For the text-containing cell, return its midpoint in (x, y) coordinate format. 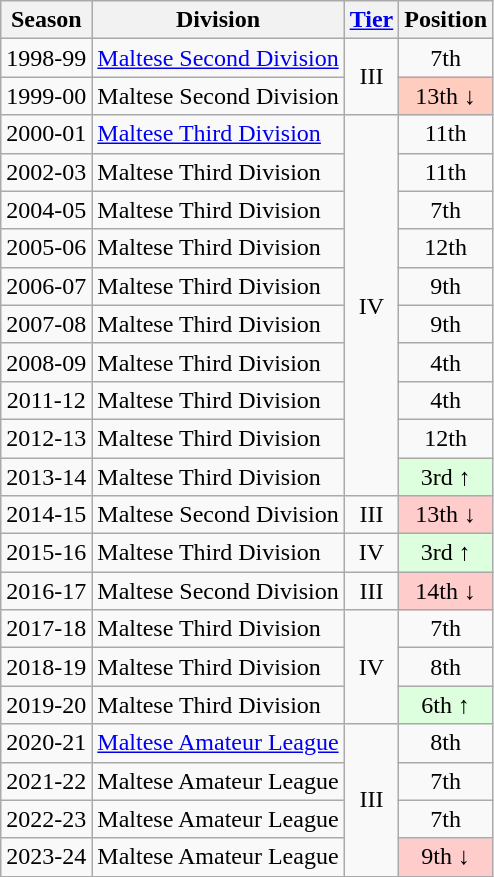
Season (46, 20)
2017-18 (46, 629)
Tier (372, 20)
2015-16 (46, 553)
2000-01 (46, 134)
9th ↓ (446, 857)
Division (218, 20)
2021-22 (46, 781)
2004-05 (46, 210)
2011-12 (46, 400)
2013-14 (46, 477)
6th ↑ (446, 705)
2008-09 (46, 362)
1999-00 (46, 96)
2016-17 (46, 591)
2002-03 (46, 172)
2023-24 (46, 857)
2014-15 (46, 515)
2007-08 (46, 324)
2018-19 (46, 667)
14th ↓ (446, 591)
2012-13 (46, 438)
2019-20 (46, 705)
2005-06 (46, 248)
2006-07 (46, 286)
2022-23 (46, 819)
2020-21 (46, 743)
1998-99 (46, 58)
Position (446, 20)
